Return (X, Y) of the center of cell containing provided text 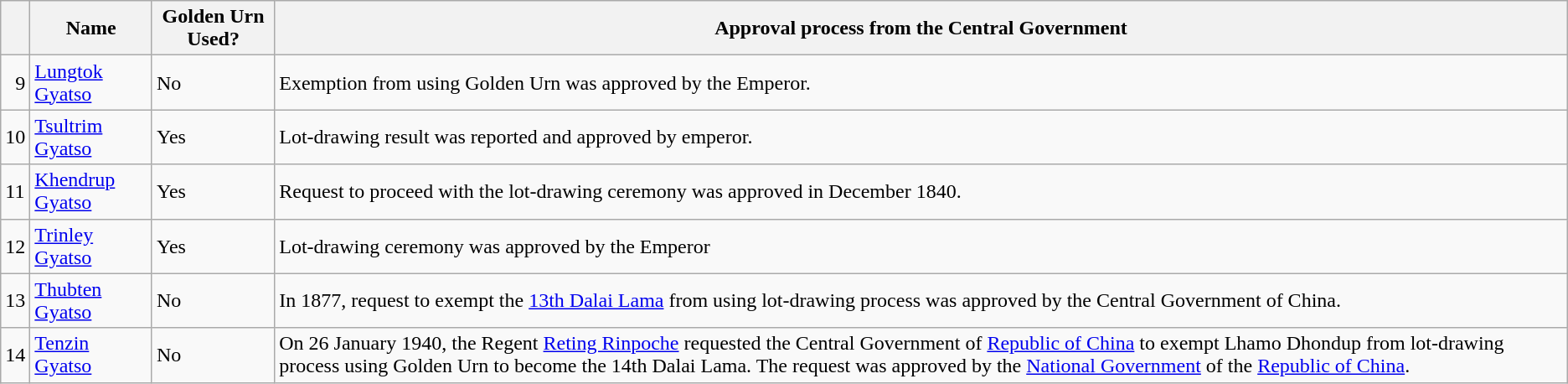
Approval process from the Central Government (921, 29)
12 (15, 246)
Golden Urn Used? (213, 29)
Tenzin Gyatso (91, 355)
Lot-drawing result was reported and approved by emperor. (921, 138)
Lot-drawing ceremony was approved by the Emperor (921, 246)
In 1877, request to exempt the 13th Dalai Lama from using lot-drawing process was approved by the Central Government of China. (921, 300)
13 (15, 300)
Thubten Gyatso (91, 300)
Exemption from using Golden Urn was approved by the Emperor. (921, 82)
10 (15, 138)
Request to proceed with the lot-drawing ceremony was approved in December 1840. (921, 191)
14 (15, 355)
Tsultrim Gyatso (91, 138)
Trinley Gyatso (91, 246)
11 (15, 191)
Lungtok Gyatso (91, 82)
Khendrup Gyatso (91, 191)
9 (15, 82)
Name (91, 29)
